Provide the [x, y] coordinate of the cell's center where the given text is located.  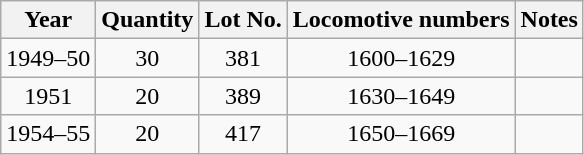
Notes [549, 20]
1600–1629 [401, 58]
1954–55 [48, 134]
1630–1649 [401, 96]
Locomotive numbers [401, 20]
1949–50 [48, 58]
30 [148, 58]
Quantity [148, 20]
389 [243, 96]
417 [243, 134]
1650–1669 [401, 134]
381 [243, 58]
Lot No. [243, 20]
1951 [48, 96]
Year [48, 20]
